Provide the [x, y] coordinate of the cell's center where the given text is located.  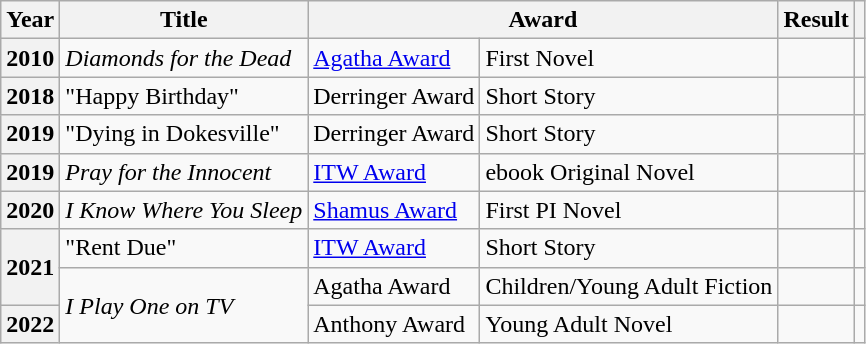
"Happy Birthday" [184, 96]
Year [30, 20]
Result [816, 20]
2010 [30, 58]
Shamus Award [394, 210]
First PI Novel [629, 210]
Pray for the Innocent [184, 172]
Diamonds for the Dead [184, 58]
Title [184, 20]
2022 [30, 324]
Young Adult Novel [629, 324]
I Play One on TV [184, 305]
First Novel [629, 58]
Children/Young Adult Fiction [629, 286]
2021 [30, 267]
"Dying in Dokesville" [184, 134]
2018 [30, 96]
ebook Original Novel [629, 172]
"Rent Due" [184, 248]
Anthony Award [394, 324]
I Know Where You Sleep [184, 210]
2020 [30, 210]
Award [543, 20]
